Extract the (x, y) coordinate from the center of the cell holding the provided text.  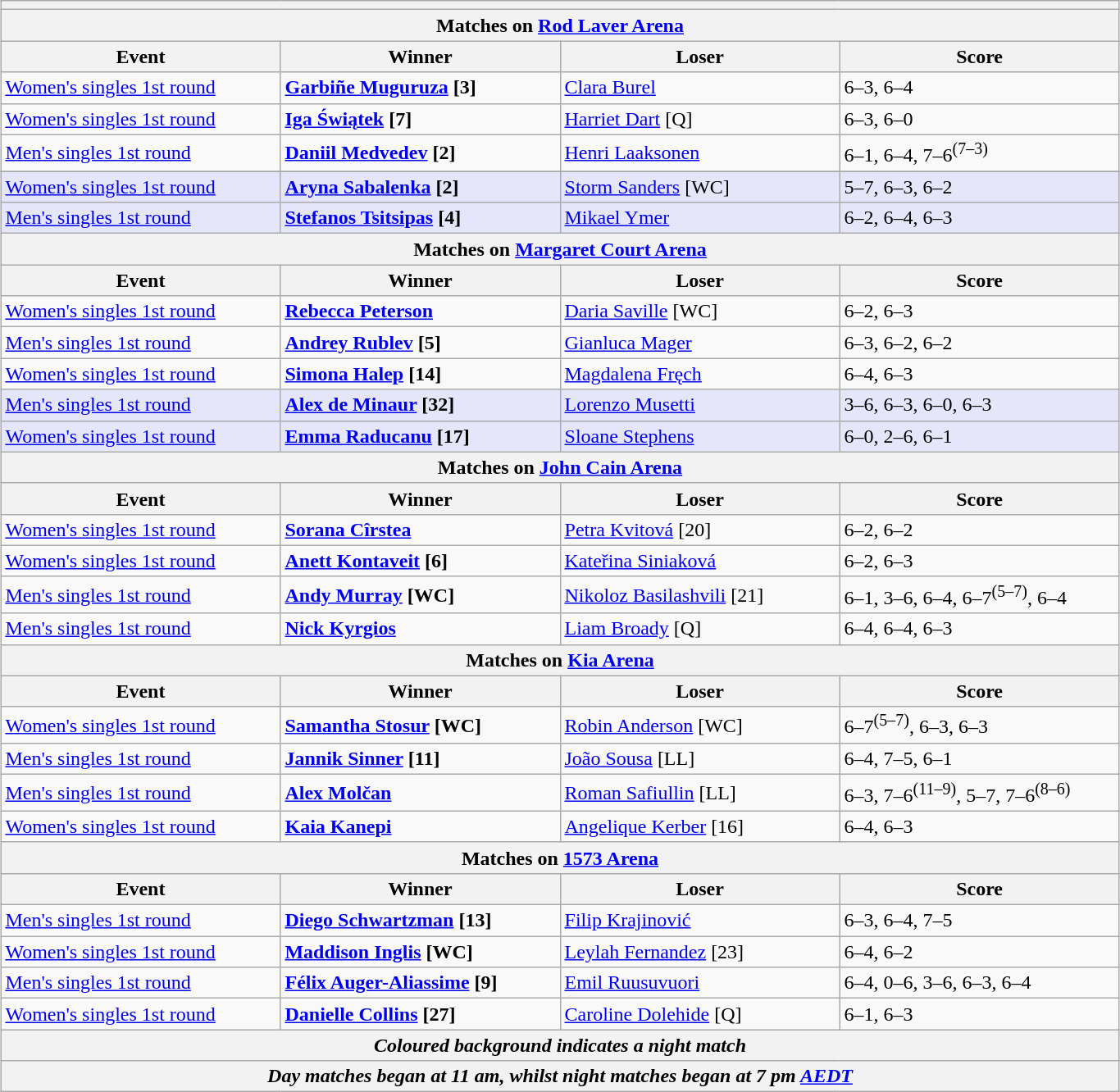
Leylah Fernandez [23] (700, 952)
6–7(5–7), 6–3, 6–3 (979, 725)
Caroline Dolehide [Q] (700, 1014)
6–1, 6–3 (979, 1014)
Filip Krajinović (700, 921)
6–4, 7–5, 6–1 (979, 759)
Félix Auger-Aliassime [9] (420, 983)
Harriet Dart [Q] (700, 119)
Garbiñe Muguruza [3] (420, 88)
Robin Anderson [WC] (700, 725)
Day matches began at 11 am, whilst night matches began at 7 pm AEDT (560, 1076)
6–3, 6–4 (979, 88)
Emil Ruusuvuori (700, 983)
Stefanos Tsitsipas [4] (420, 218)
6–4, 6–4, 6–3 (979, 629)
Sorana Cîrstea (420, 530)
Henri Laaksonen (700, 152)
Mikael Ymer (700, 218)
Daria Saville [WC] (700, 312)
Alex Molčan (420, 794)
João Sousa [LL] (700, 759)
Roman Safiullin [LL] (700, 794)
Gianluca Mager (700, 343)
Diego Schwartzman [13] (420, 921)
6–1, 6–4, 7–6(7–3) (979, 152)
Matches on Margaret Court Arena (560, 249)
Clara Burel (700, 88)
Aryna Sabalenka [2] (420, 187)
Danielle Collins [27] (420, 1014)
Liam Broady [Q] (700, 629)
5–7, 6–3, 6–2 (979, 187)
Sloane Stephens (700, 436)
Lorenzo Musetti (700, 405)
3–6, 6–3, 6–0, 6–3 (979, 405)
Alex de Minaur [32] (420, 405)
Jannik Sinner [11] (420, 759)
Daniil Medvedev [2] (420, 152)
Samantha Stosur [WC] (420, 725)
Kateřina Siniaková (700, 561)
6–2, 6–2 (979, 530)
Coloured background indicates a night match (560, 1045)
6–0, 2–6, 6–1 (979, 436)
Andy Murray [WC] (420, 595)
Angelique Kerber [16] (700, 826)
Andrey Rublev [5] (420, 343)
Nick Kyrgios (420, 629)
Matches on 1573 Arena (560, 858)
Magdalena Fręch (700, 374)
Matches on Rod Laver Arena (560, 25)
Petra Kvitová [20] (700, 530)
Storm Sanders [WC] (700, 187)
Iga Świątek [7] (420, 119)
Rebecca Peterson (420, 312)
Maddison Inglis [WC] (420, 952)
6–2, 6–4, 6–3 (979, 218)
Anett Kontaveit [6] (420, 561)
Nikoloz Basilashvili [21] (700, 595)
6–4, 0–6, 3–6, 6–3, 6–4 (979, 983)
6–1, 3–6, 6–4, 6–7(5–7), 6–4 (979, 595)
Kaia Kanepi (420, 826)
6–3, 6–4, 7–5 (979, 921)
6–3, 7–6(11–9), 5–7, 7–6(8–6) (979, 794)
Matches on Kia Arena (560, 660)
6–3, 6–2, 6–2 (979, 343)
6–4, 6–2 (979, 952)
6–3, 6–0 (979, 119)
Simona Halep [14] (420, 374)
Matches on John Cain Arena (560, 467)
Emma Raducanu [17] (420, 436)
